Detect which cell encompasses the target text, then output its [X, Y] center coordinate. 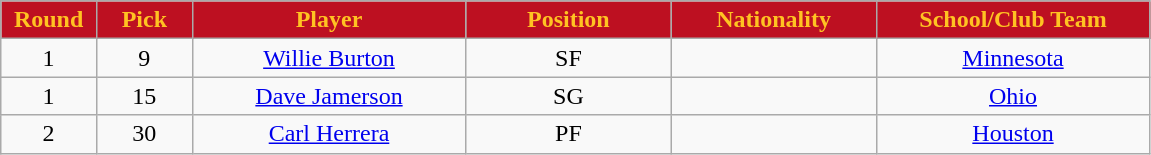
Ohio [1013, 96]
Round [49, 20]
2 [49, 134]
Carl Herrera [329, 134]
Player [329, 20]
Minnesota [1013, 58]
Houston [1013, 134]
30 [144, 134]
SG [568, 96]
PF [568, 134]
Nationality [774, 20]
Position [568, 20]
Willie Burton [329, 58]
SF [568, 58]
School/Club Team [1013, 20]
15 [144, 96]
Dave Jamerson [329, 96]
Pick [144, 20]
9 [144, 58]
